Return (X, Y) of the center of cell containing provided text 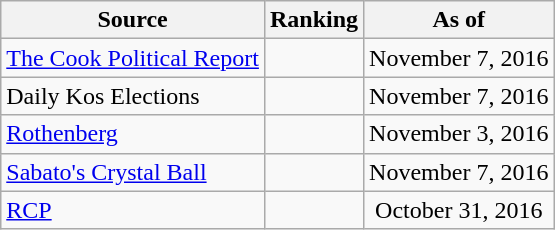
October 31, 2016 (459, 210)
Rothenberg (133, 134)
Source (133, 20)
Daily Kos Elections (133, 96)
As of (459, 20)
The Cook Political Report (133, 58)
Ranking (314, 20)
RCP (133, 210)
November 3, 2016 (459, 134)
Sabato's Crystal Ball (133, 172)
